Determine the [X, Y] coordinate at the center of the cell enclosing the given text.  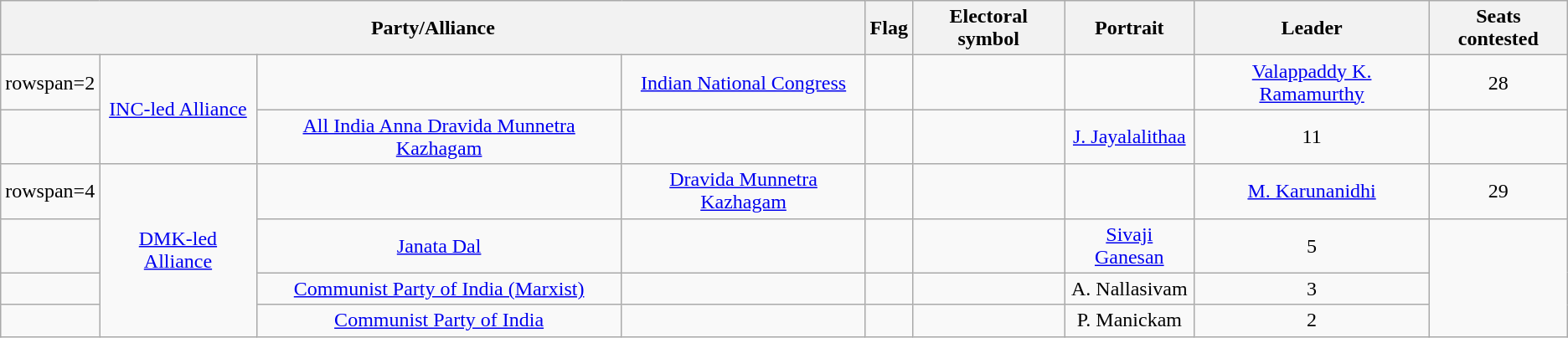
Flag [889, 28]
All India Anna Dravida Munnetra Kazhagam [439, 137]
Dravida Munnetra Kazhagam [744, 191]
Portrait [1129, 28]
INC-led Alliance [178, 110]
M. Karunanidhi [1312, 191]
Janata Dal [439, 246]
Sivaji Ganesan [1129, 246]
29 [1498, 191]
5 [1312, 246]
rowspan=4 [50, 191]
Seats contested [1498, 28]
A. Nallasivam [1129, 289]
Electoral symbol [988, 28]
DMK-led Alliance [178, 250]
Communist Party of India [439, 320]
P. Manickam [1129, 320]
Indian National Congress [744, 82]
2 [1312, 320]
Party/Alliance [433, 28]
Leader [1312, 28]
11 [1312, 137]
Communist Party of India (Marxist) [439, 289]
3 [1312, 289]
J. Jayalalithaa [1129, 137]
28 [1498, 82]
Valappaddy K. Ramamurthy [1312, 82]
rowspan=2 [50, 82]
